Scan for the cell matching the given text and deliver its [x, y] coordinate at center. 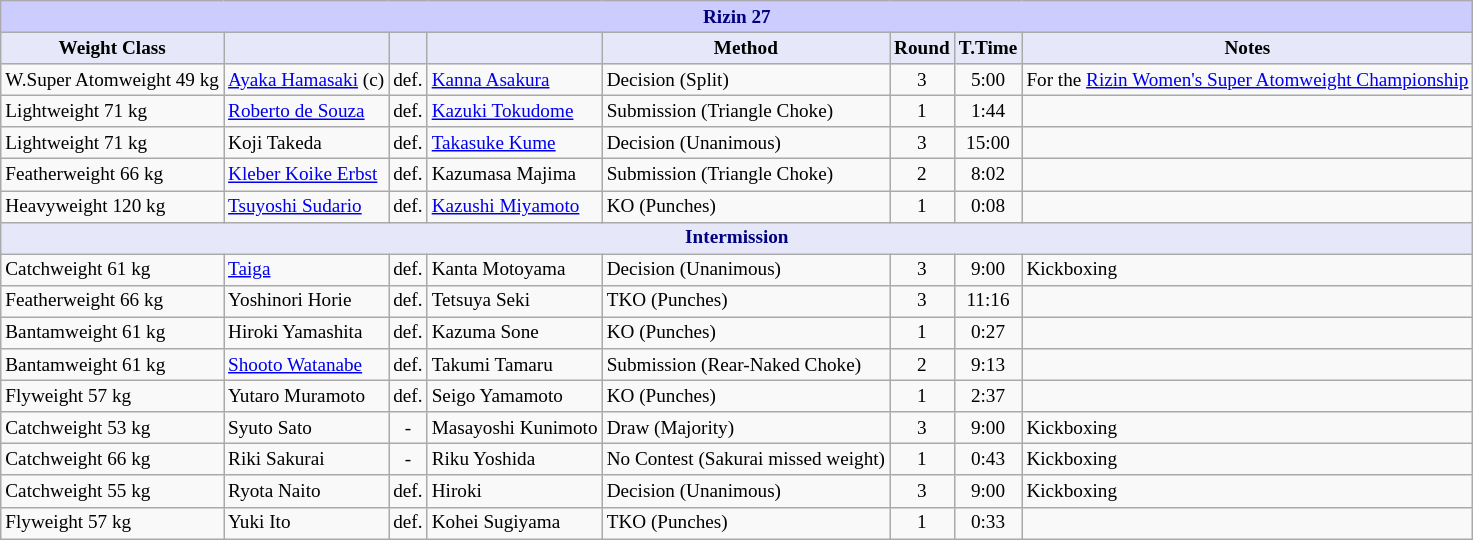
Syuto Sato [306, 428]
Yutaro Muramoto [306, 396]
Kazumasa Majima [514, 175]
Koji Takeda [306, 143]
Hiroki Yamashita [306, 333]
T.Time [988, 48]
Kanna Asakura [514, 80]
Catchweight 53 kg [112, 428]
Masayoshi Kunimoto [514, 428]
Rizin 27 [737, 17]
Takumi Tamaru [514, 365]
No Contest (Sakurai missed weight) [746, 460]
0:43 [988, 460]
Tetsuya Seki [514, 301]
Ryota Naito [306, 491]
1:44 [988, 111]
Round [922, 48]
15:00 [988, 143]
Taiga [306, 270]
Weight Class [112, 48]
8:02 [988, 175]
Kohei Sugiyama [514, 523]
Ayaka Hamasaki (c) [306, 80]
0:27 [988, 333]
Notes [1248, 48]
Decision (Split) [746, 80]
Yoshinori Horie [306, 301]
Kazuki Tokudome [514, 111]
Hiroki [514, 491]
9:13 [988, 365]
Submission (Rear-Naked Choke) [746, 365]
Catchweight 66 kg [112, 460]
Draw (Majority) [746, 428]
0:08 [988, 206]
Shooto Watanabe [306, 365]
Kazuma Sone [514, 333]
Tsuyoshi Sudario [306, 206]
Roberto de Souza [306, 111]
Seigo Yamamoto [514, 396]
Takasuke Kume [514, 143]
Intermission [737, 238]
2:37 [988, 396]
Riki Sakurai [306, 460]
Kleber Koike Erbst [306, 175]
Catchweight 61 kg [112, 270]
Kazushi Miyamoto [514, 206]
Yuki Ito [306, 523]
11:16 [988, 301]
5:00 [988, 80]
Method [746, 48]
For the Rizin Women's Super Atomweight Championship [1248, 80]
Heavyweight 120 kg [112, 206]
Riku Yoshida [514, 460]
Kanta Motoyama [514, 270]
W.Super Atomweight 49 kg [112, 80]
Catchweight 55 kg [112, 491]
0:33 [988, 523]
